Scan for the cell matching the given text and deliver its [x, y] coordinate at center. 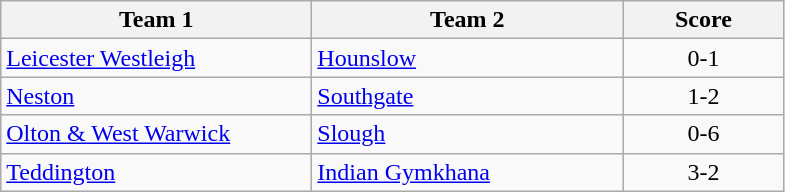
Score [704, 20]
Olton & West Warwick [156, 134]
0-6 [704, 134]
Teddington [156, 172]
3-2 [704, 172]
Hounslow [468, 58]
0-1 [704, 58]
1-2 [704, 96]
Team 2 [468, 20]
Neston [156, 96]
Leicester Westleigh [156, 58]
Southgate [468, 96]
Indian Gymkhana [468, 172]
Slough [468, 134]
Team 1 [156, 20]
